Return [x, y] of the center of cell containing provided text 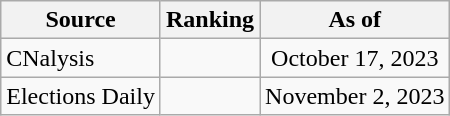
Ranking [210, 20]
November 2, 2023 [355, 96]
As of [355, 20]
CNalysis [81, 58]
Source [81, 20]
Elections Daily [81, 96]
October 17, 2023 [355, 58]
